Extract the (x, y) coordinate from the center of the cell holding the provided text.  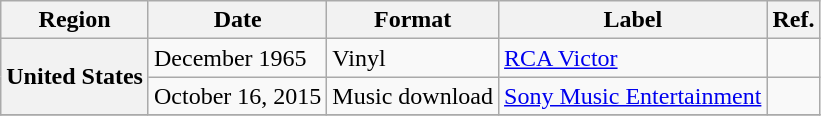
Music download (413, 96)
United States (75, 77)
Vinyl (413, 58)
December 1965 (237, 58)
Sony Music Entertainment (633, 96)
Format (413, 20)
Ref. (794, 20)
October 16, 2015 (237, 96)
Label (633, 20)
Date (237, 20)
Region (75, 20)
RCA Victor (633, 58)
